Output the [X, Y] coordinate of the center of the cell containing the given text.  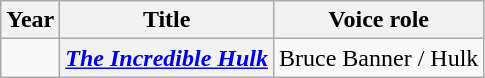
Voice role [379, 20]
The Incredible Hulk [167, 58]
Year [30, 20]
Title [167, 20]
Bruce Banner / Hulk [379, 58]
